Find where the given text appears and provide that cell's center as [X, Y] coordinate. 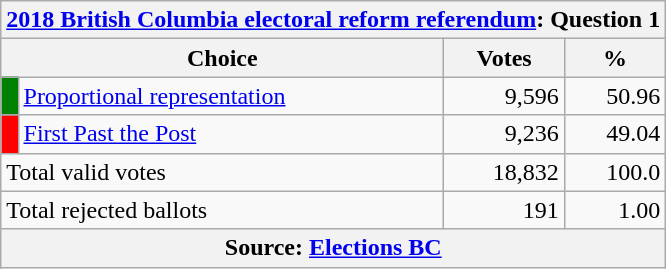
Choice [222, 58]
9,236 [504, 134]
Total rejected ballots [222, 210]
2018 British Columbia electoral reform referendum: Question 1 [334, 20]
191 [504, 210]
1.00 [615, 210]
49.04 [615, 134]
First Past the Post [231, 134]
9,596 [504, 96]
18,832 [504, 172]
Total valid votes [222, 172]
Source: Elections BC [334, 248]
% [615, 58]
Proportional representation [231, 96]
Votes [504, 58]
50.96 [615, 96]
100.0 [615, 172]
